Detect which cell encompasses the target text, then output its (X, Y) center coordinate. 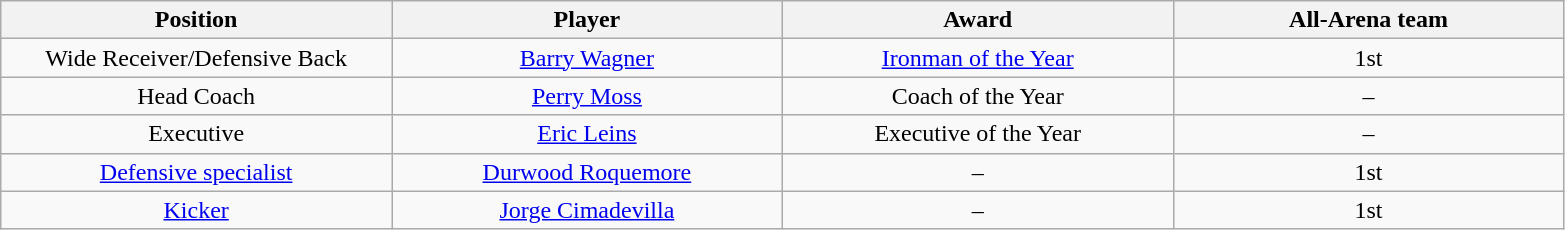
Barry Wagner (588, 58)
Executive (196, 134)
Perry Moss (588, 96)
Kicker (196, 210)
Wide Receiver/Defensive Back (196, 58)
Player (588, 20)
Position (196, 20)
All-Arena team (1368, 20)
Eric Leins (588, 134)
Head Coach (196, 96)
Ironman of the Year (978, 58)
Defensive specialist (196, 172)
Executive of the Year (978, 134)
Coach of the Year (978, 96)
Jorge Cimadevilla (588, 210)
Durwood Roquemore (588, 172)
Award (978, 20)
